Return the [X, Y] coordinate for the center point of the cell that contains the specified text.  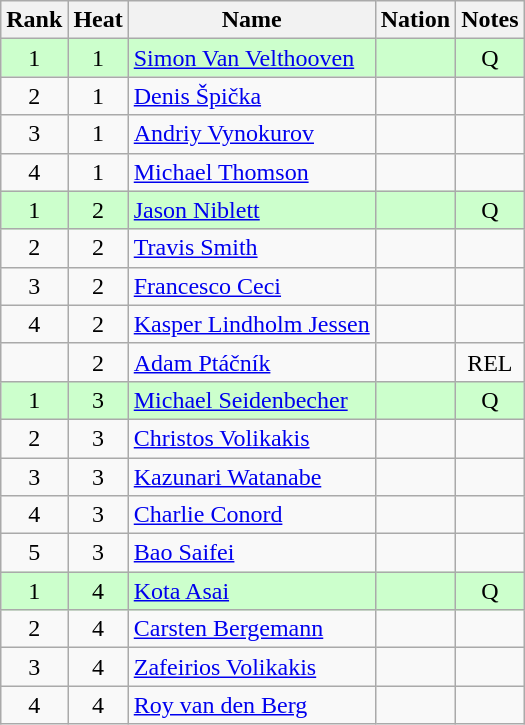
Charlie Conord [252, 515]
Heat [98, 20]
Bao Saifei [252, 553]
Francesco Ceci [252, 286]
Roy van den Berg [252, 705]
Nation [415, 20]
5 [34, 553]
Kasper Lindholm Jessen [252, 324]
REL [490, 362]
Rank [34, 20]
Kazunari Watanabe [252, 477]
Michael Thomson [252, 172]
Michael Seidenbecher [252, 400]
Carsten Bergemann [252, 629]
Denis Špička [252, 96]
Name [252, 20]
Simon Van Velthooven [252, 58]
Christos Volikakis [252, 438]
Jason Niblett [252, 210]
Kota Asai [252, 591]
Andriy Vynokurov [252, 134]
Travis Smith [252, 248]
Adam Ptáčník [252, 362]
Zafeirios Volikakis [252, 667]
Notes [490, 20]
